Pinpoint the cell where the given text exists, returning its [X, Y] midpoint coordinate. 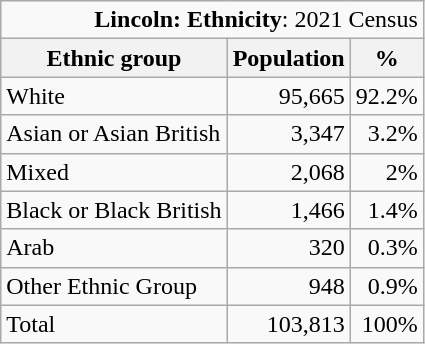
2,068 [288, 172]
320 [288, 248]
2% [386, 172]
Arab [114, 248]
Asian or Asian British [114, 134]
100% [386, 324]
103,813 [288, 324]
White [114, 96]
Total [114, 324]
948 [288, 286]
Mixed [114, 172]
1,466 [288, 210]
3.2% [386, 134]
Population [288, 58]
Black or Black British [114, 210]
0.3% [386, 248]
95,665 [288, 96]
1.4% [386, 210]
92.2% [386, 96]
Lincoln: Ethnicity: 2021 Census [212, 20]
Ethnic group [114, 58]
3,347 [288, 134]
Other Ethnic Group [114, 286]
0.9% [386, 286]
% [386, 58]
